Return (X, Y) of the center of cell containing provided text 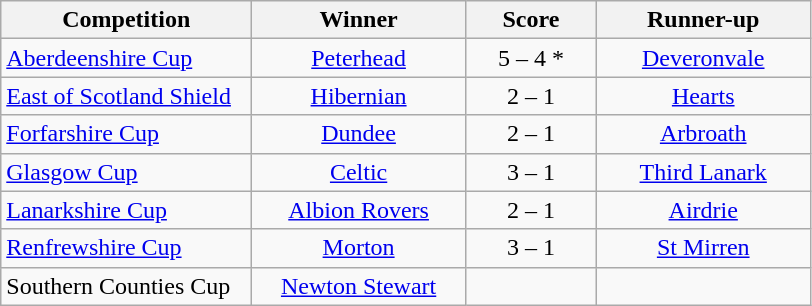
Southern Counties Cup (126, 286)
Arbroath (703, 134)
Third Lanark (703, 172)
St Mirren (703, 248)
Airdrie (703, 210)
Newton Stewart (359, 286)
Deveronvale (703, 58)
Dundee (359, 134)
Score (530, 20)
Forfarshire Cup (126, 134)
Glasgow Cup (126, 172)
Hibernian (359, 96)
Peterhead (359, 58)
Lanarkshire Cup (126, 210)
East of Scotland Shield (126, 96)
Celtic (359, 172)
Renfrewshire Cup (126, 248)
Morton (359, 248)
Runner-up (703, 20)
Aberdeenshire Cup (126, 58)
Winner (359, 20)
Albion Rovers (359, 210)
5 – 4 * (530, 58)
Hearts (703, 96)
Competition (126, 20)
